From the cell containing the given text, extract its center point as (x, y) coordinate. 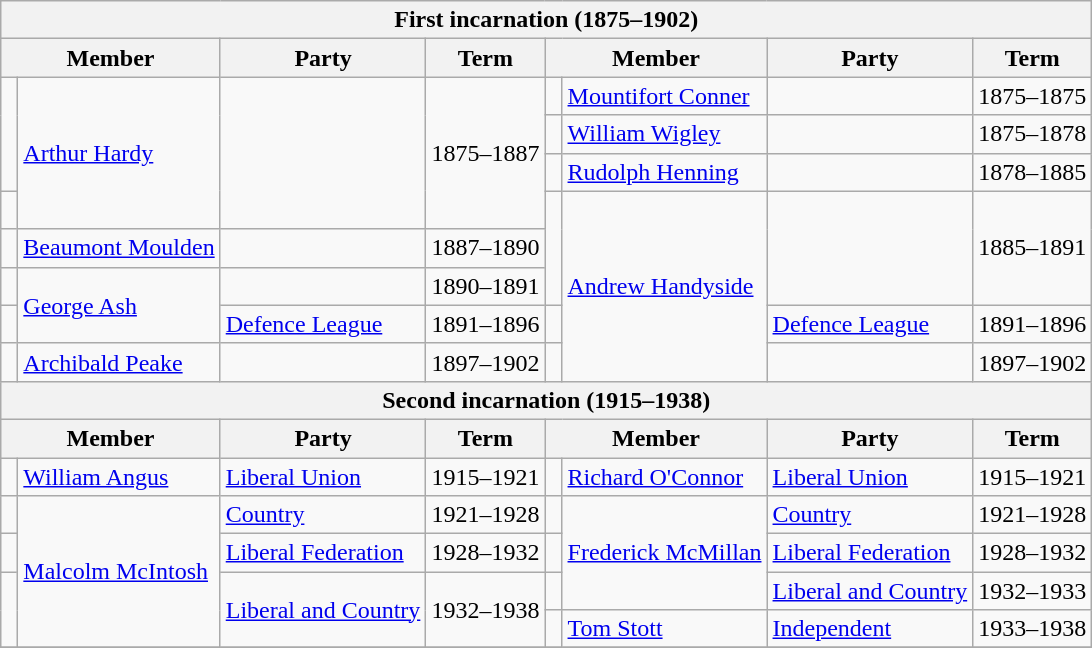
1885–1891 (1032, 248)
1875–1878 (1032, 134)
Arthur Hardy (119, 153)
Mountifort Conner (664, 96)
Frederick McMillan (664, 553)
Tom Stott (664, 629)
Rudolph Henning (664, 172)
Independent (870, 629)
1890–1891 (486, 286)
William Wigley (664, 134)
1932–1933 (1032, 591)
Second incarnation (1915–1938) (546, 400)
George Ash (119, 305)
1875–1887 (486, 153)
1875–1875 (1032, 96)
Archibald Peake (119, 362)
1878–1885 (1032, 172)
1932–1938 (486, 610)
Beaumont Moulden (119, 248)
1933–1938 (1032, 629)
Malcolm McIntosh (119, 572)
William Angus (119, 477)
Andrew Handyside (664, 286)
Richard O'Connor (664, 477)
First incarnation (1875–1902) (546, 20)
1887–1890 (486, 248)
